For the text-containing cell, return its midpoint in (X, Y) coordinate format. 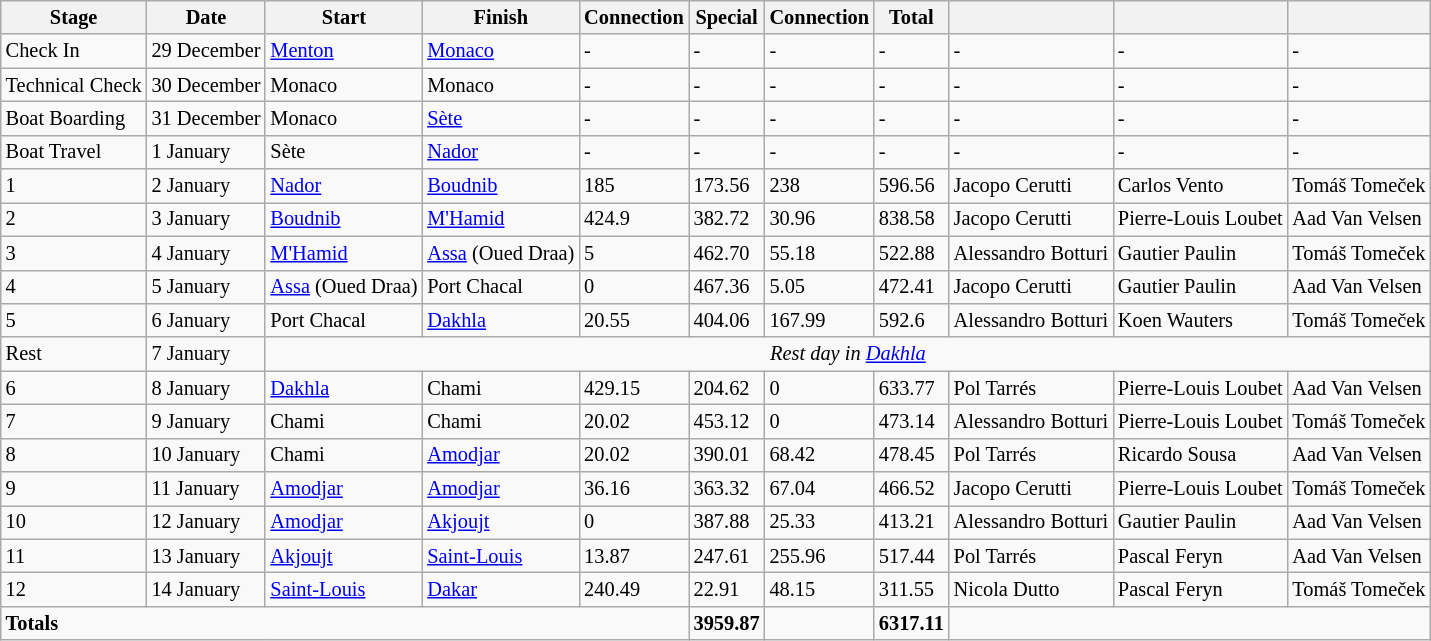
68.42 (820, 455)
185 (634, 186)
Special (727, 17)
6317.11 (912, 623)
173.56 (727, 186)
22.91 (727, 589)
67.04 (820, 489)
10 January (206, 455)
Boat Boarding (74, 118)
4 January (206, 253)
1 (74, 186)
204.62 (727, 388)
363.32 (727, 489)
30 December (206, 85)
30.96 (820, 219)
413.21 (912, 522)
Koen Wauters (1200, 320)
1 January (206, 152)
7 January (206, 354)
5 January (206, 287)
Dakar (500, 589)
9 (74, 489)
596.56 (912, 186)
8 (74, 455)
Totals (345, 623)
472.41 (912, 287)
2 (74, 219)
473.14 (912, 421)
7 (74, 421)
167.99 (820, 320)
55.18 (820, 253)
3 (74, 253)
2 January (206, 186)
382.72 (727, 219)
3 January (206, 219)
12 January (206, 522)
13 January (206, 556)
390.01 (727, 455)
238 (820, 186)
Technical Check (74, 85)
838.58 (912, 219)
522.88 (912, 253)
Nicola Dutto (1031, 589)
429.15 (634, 388)
25.33 (820, 522)
453.12 (727, 421)
Rest (74, 354)
Check In (74, 51)
3959.87 (727, 623)
Stage (74, 17)
12 (74, 589)
48.15 (820, 589)
Boat Travel (74, 152)
592.6 (912, 320)
6 (74, 388)
462.70 (727, 253)
10 (74, 522)
14 January (206, 589)
11 (74, 556)
404.06 (727, 320)
36.16 (634, 489)
247.61 (727, 556)
6 January (206, 320)
517.44 (912, 556)
11 January (206, 489)
Carlos Vento (1200, 186)
478.45 (912, 455)
13.87 (634, 556)
Date (206, 17)
240.49 (634, 589)
387.88 (727, 522)
Finish (500, 17)
467.36 (727, 287)
9 January (206, 421)
31 December (206, 118)
255.96 (820, 556)
Total (912, 17)
311.55 (912, 589)
466.52 (912, 489)
29 December (206, 51)
20.55 (634, 320)
Ricardo Sousa (1200, 455)
Menton (344, 51)
633.77 (912, 388)
4 (74, 287)
424.9 (634, 219)
8 January (206, 388)
Start (344, 17)
5.05 (820, 287)
Rest day in Dakhla (848, 354)
